Return the (X, Y) coordinate for the center point of the cell that contains the specified text.  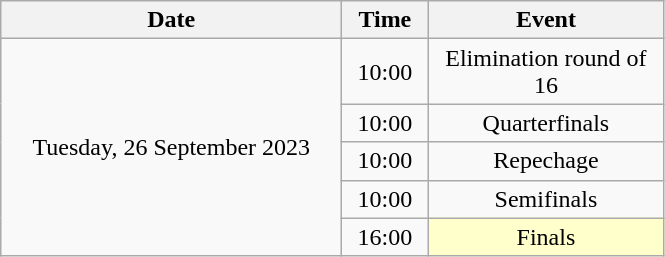
Event (546, 20)
Semifinals (546, 199)
Quarterfinals (546, 123)
Finals (546, 237)
16:00 (385, 237)
Repechage (546, 161)
Tuesday, 26 September 2023 (172, 148)
Date (172, 20)
Time (385, 20)
Elimination round of 16 (546, 72)
